Determine the [x, y] coordinate at the center of the cell enclosing the given text.  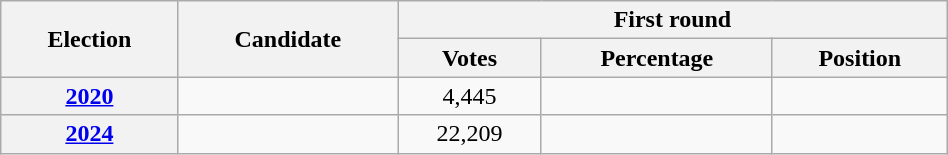
2024 [90, 134]
22,209 [470, 134]
Votes [470, 58]
Position [860, 58]
Percentage [656, 58]
Candidate [288, 39]
2020 [90, 96]
Election [90, 39]
4,445 [470, 96]
First round [673, 20]
